Extract the (x, y) coordinate from the center of the cell holding the provided text.  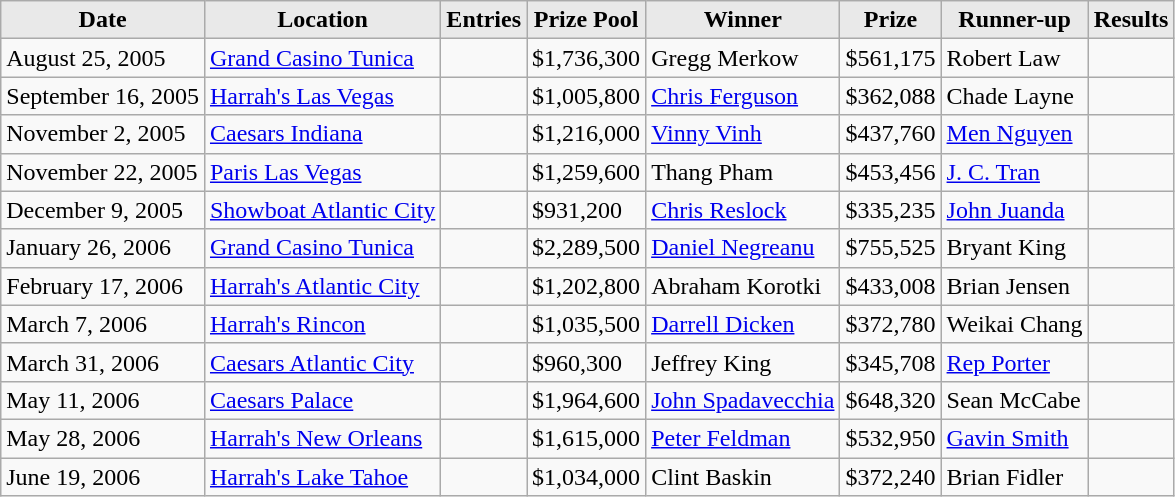
February 17, 2006 (103, 286)
Runner-up (1014, 20)
$372,780 (890, 324)
$433,008 (890, 286)
December 9, 2005 (103, 210)
Harrah's New Orleans (322, 438)
January 26, 2006 (103, 248)
Caesars Indiana (322, 134)
$755,525 (890, 248)
Prize (890, 20)
November 22, 2005 (103, 172)
March 7, 2006 (103, 324)
$1,259,600 (586, 172)
Men Nguyen (1014, 134)
Winner (743, 20)
Caesars Palace (322, 400)
June 19, 2006 (103, 477)
Sean McCabe (1014, 400)
$648,320 (890, 400)
Harrah's Lake Tahoe (322, 477)
$532,950 (890, 438)
$2,289,500 (586, 248)
Gavin Smith (1014, 438)
May 28, 2006 (103, 438)
September 16, 2005 (103, 96)
John Juanda (1014, 210)
$345,708 (890, 362)
Chris Ferguson (743, 96)
$1,615,000 (586, 438)
$1,034,000 (586, 477)
John Spadavecchia (743, 400)
Jeffrey King (743, 362)
Caesars Atlantic City (322, 362)
Bryant King (1014, 248)
Darrell Dicken (743, 324)
$453,456 (890, 172)
$1,005,800 (586, 96)
Brian Fidler (1014, 477)
Peter Feldman (743, 438)
Rep Porter (1014, 362)
Thang Pham (743, 172)
Entries (484, 20)
$335,235 (890, 210)
$437,760 (890, 134)
Daniel Negreanu (743, 248)
Vinny Vinh (743, 134)
Brian Jensen (1014, 286)
November 2, 2005 (103, 134)
$561,175 (890, 58)
$960,300 (586, 362)
Paris Las Vegas (322, 172)
Showboat Atlantic City (322, 210)
Chade Layne (1014, 96)
$1,035,500 (586, 324)
Harrah's Atlantic City (322, 286)
$1,736,300 (586, 58)
Abraham Korotki (743, 286)
Prize Pool (586, 20)
$362,088 (890, 96)
Location (322, 20)
$1,202,800 (586, 286)
Gregg Merkow (743, 58)
Clint Baskin (743, 477)
Weikai Chang (1014, 324)
$931,200 (586, 210)
Harrah's Rincon (322, 324)
Chris Reslock (743, 210)
May 11, 2006 (103, 400)
Results (1131, 20)
Harrah's Las Vegas (322, 96)
August 25, 2005 (103, 58)
March 31, 2006 (103, 362)
J. C. Tran (1014, 172)
$1,964,600 (586, 400)
Robert Law (1014, 58)
Date (103, 20)
$372,240 (890, 477)
$1,216,000 (586, 134)
